Return [X, Y] of the center of cell containing provided text 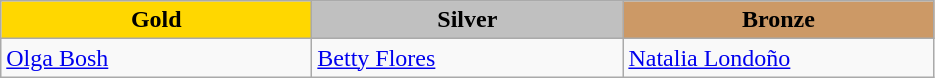
Silver [468, 20]
Gold [156, 20]
Olga Bosh [156, 58]
Natalia Londoño [778, 58]
Betty Flores [468, 58]
Bronze [778, 20]
